Identify which cell holds the provided text, then report its [X, Y] central coordinate. 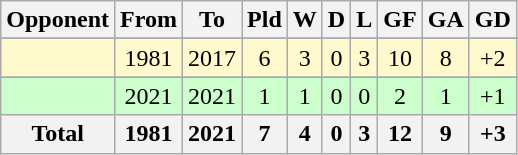
To [212, 20]
Pld [265, 20]
+1 [492, 96]
From [149, 20]
+3 [492, 134]
7 [265, 134]
10 [400, 58]
8 [446, 58]
+2 [492, 58]
2 [400, 96]
Total [58, 134]
Opponent [58, 20]
GF [400, 20]
6 [265, 58]
2017 [212, 58]
9 [446, 134]
W [304, 20]
12 [400, 134]
D [336, 20]
L [364, 20]
GD [492, 20]
GA [446, 20]
4 [304, 134]
